For the text-containing cell, return its midpoint in [X, Y] coordinate format. 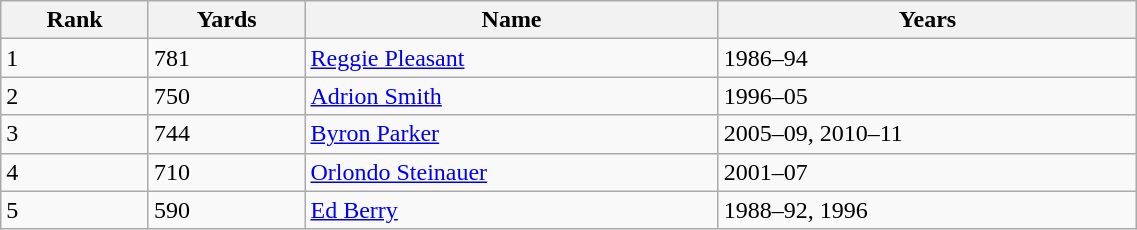
Rank [75, 20]
Reggie Pleasant [512, 58]
781 [226, 58]
Years [928, 20]
2005–09, 2010–11 [928, 134]
2 [75, 96]
Name [512, 20]
750 [226, 96]
5 [75, 210]
590 [226, 210]
4 [75, 172]
Byron Parker [512, 134]
Adrion Smith [512, 96]
1 [75, 58]
Yards [226, 20]
2001–07 [928, 172]
1996–05 [928, 96]
Ed Berry [512, 210]
1988–92, 1996 [928, 210]
3 [75, 134]
710 [226, 172]
1986–94 [928, 58]
Orlondo Steinauer [512, 172]
744 [226, 134]
